Determine the [x, y] coordinate at the center of the cell enclosing the given text.  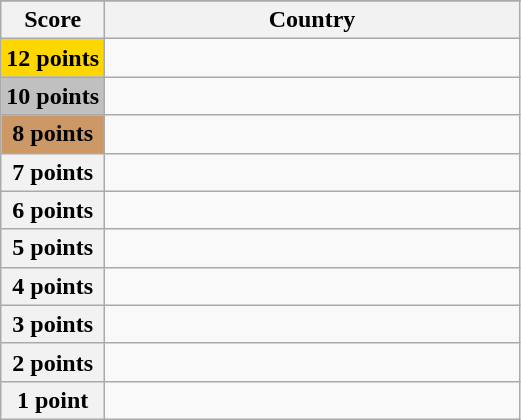
6 points [53, 210]
8 points [53, 134]
Score [53, 20]
Country [312, 20]
4 points [53, 286]
5 points [53, 248]
3 points [53, 324]
7 points [53, 172]
1 point [53, 400]
2 points [53, 362]
10 points [53, 96]
12 points [53, 58]
